Output the (X, Y) coordinate of the center of the cell containing the given text.  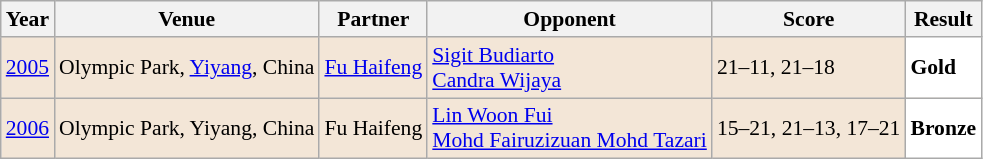
15–21, 21–13, 17–21 (809, 128)
Bronze (943, 128)
2006 (28, 128)
2005 (28, 68)
Lin Woon Fui Mohd Fairuzizuan Mohd Tazari (570, 128)
Year (28, 19)
Sigit Budiarto Candra Wijaya (570, 68)
21–11, 21–18 (809, 68)
Venue (186, 19)
Result (943, 19)
Gold (943, 68)
Opponent (570, 19)
Partner (373, 19)
Score (809, 19)
